Output the (x, y) coordinate of the center of the cell containing the given text.  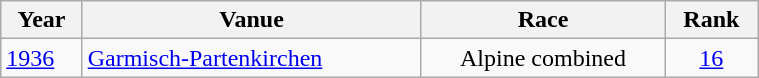
Vanue (252, 20)
16 (712, 58)
Garmisch-Partenkirchen (252, 58)
Alpine combined (543, 58)
Year (42, 20)
Race (543, 20)
1936 (42, 58)
Rank (712, 20)
